Determine the [X, Y] coordinate at the center of the cell enclosing the given text.  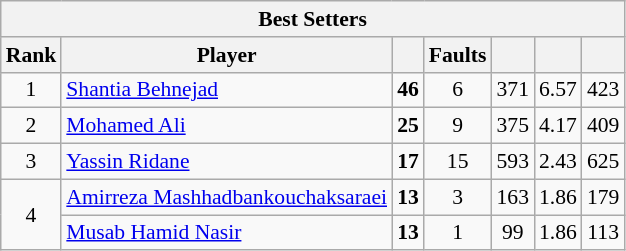
179 [604, 197]
625 [604, 162]
4.17 [558, 126]
Shantia Behnejad [226, 90]
593 [512, 162]
423 [604, 90]
6 [458, 90]
409 [604, 126]
17 [408, 162]
15 [458, 162]
9 [458, 126]
6.57 [558, 90]
46 [408, 90]
Yassin Ridane [226, 162]
Musab Hamid Nasir [226, 233]
371 [512, 90]
2 [32, 126]
Rank [32, 55]
Best Setters [313, 19]
2.43 [558, 162]
375 [512, 126]
Mohamed Ali [226, 126]
113 [604, 233]
99 [512, 233]
Player [226, 55]
Amirreza Mashhadbankouchaksaraei [226, 197]
25 [408, 126]
4 [32, 214]
Faults [458, 55]
163 [512, 197]
